Determine the [X, Y] coordinate at the center of the cell enclosing the given text.  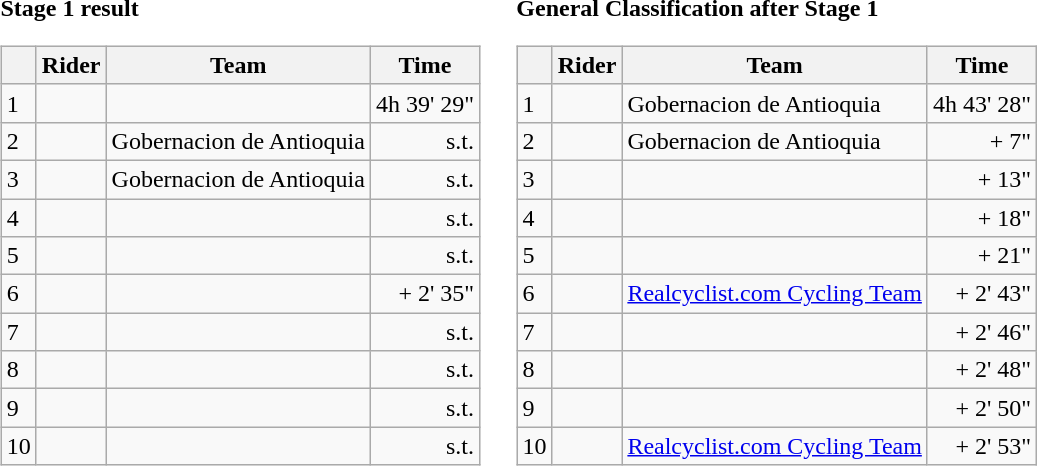
+ 21" [982, 256]
+ 2' 43" [982, 294]
4h 43' 28" [982, 103]
+ 2' 35" [424, 294]
+ 2' 53" [982, 446]
+ 2' 48" [982, 370]
4h 39' 29" [424, 103]
+ 2' 50" [982, 408]
+ 18" [982, 217]
+ 2' 46" [982, 332]
+ 13" [982, 179]
+ 7" [982, 141]
